Identify which cell holds the provided text, then report its [X, Y] central coordinate. 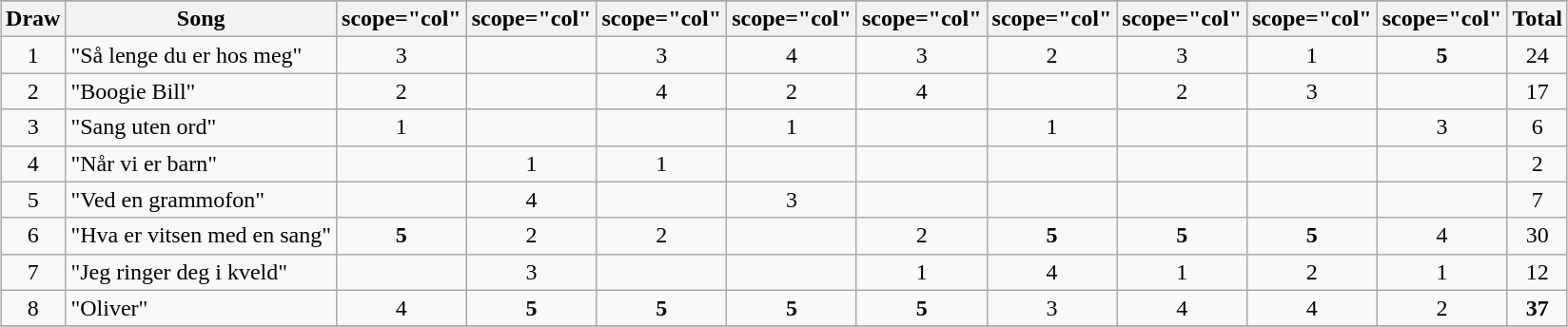
"Ved en grammofon" [202, 200]
Draw [33, 19]
"Jeg ringer deg i kveld" [202, 272]
"Hva er vitsen med en sang" [202, 236]
"Boogie Bill" [202, 91]
17 [1538, 91]
Song [202, 19]
30 [1538, 236]
Total [1538, 19]
"Når vi er barn" [202, 163]
12 [1538, 272]
"Så lenge du er hos meg" [202, 55]
8 [33, 308]
"Oliver" [202, 308]
24 [1538, 55]
37 [1538, 308]
"Sang uten ord" [202, 127]
